For the text-containing cell, return its midpoint in [x, y] coordinate format. 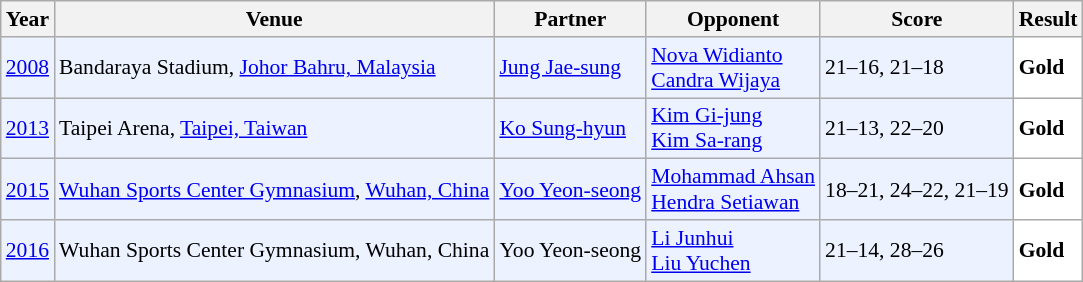
18–21, 24–22, 21–19 [917, 190]
2016 [28, 250]
21–14, 28–26 [917, 250]
2013 [28, 128]
Result [1048, 19]
Mohammad Ahsan Hendra Setiawan [733, 190]
Partner [570, 19]
Year [28, 19]
Bandaraya Stadium, Johor Bahru, Malaysia [274, 68]
Nova Widianto Candra Wijaya [733, 68]
Kim Gi-jung Kim Sa-rang [733, 128]
Venue [274, 19]
Jung Jae-sung [570, 68]
Score [917, 19]
Ko Sung-hyun [570, 128]
Li Junhui Liu Yuchen [733, 250]
21–16, 21–18 [917, 68]
2008 [28, 68]
2015 [28, 190]
21–13, 22–20 [917, 128]
Taipei Arena, Taipei, Taiwan [274, 128]
Opponent [733, 19]
